Return the [X, Y] coordinate for the center point of the cell that contains the specified text.  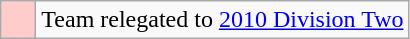
Team relegated to 2010 Division Two [222, 20]
